From the cell containing the given text, extract its center point as (x, y) coordinate. 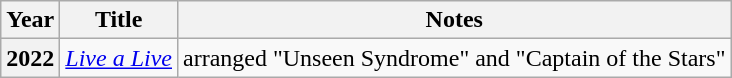
Year (30, 20)
arranged "Unseen Syndrome" and "Captain of the Stars" (454, 58)
Notes (454, 20)
Live a Live (119, 58)
2022 (30, 58)
Title (119, 20)
